Return the (X, Y) coordinate for the center point of the cell that contains the specified text.  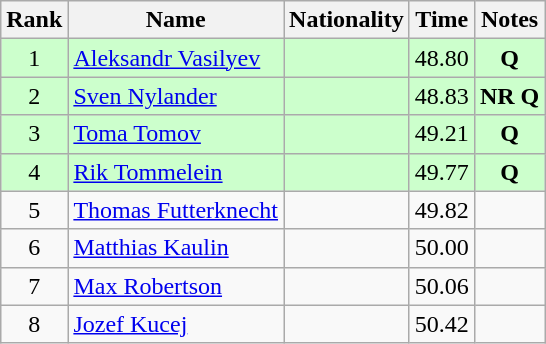
Rik Tommelein (176, 172)
Name (176, 20)
NR Q (509, 96)
49.77 (442, 172)
Toma Tomov (176, 134)
48.83 (442, 96)
7 (34, 286)
Max Robertson (176, 286)
50.42 (442, 324)
Time (442, 20)
Sven Nylander (176, 96)
2 (34, 96)
48.80 (442, 58)
1 (34, 58)
Jozef Kucej (176, 324)
Matthias Kaulin (176, 248)
Rank (34, 20)
Nationality (347, 20)
6 (34, 248)
50.06 (442, 286)
Notes (509, 20)
Aleksandr Vasilyev (176, 58)
50.00 (442, 248)
8 (34, 324)
4 (34, 172)
3 (34, 134)
5 (34, 210)
49.82 (442, 210)
Thomas Futterknecht (176, 210)
49.21 (442, 134)
